For the text-containing cell, return its midpoint in [x, y] coordinate format. 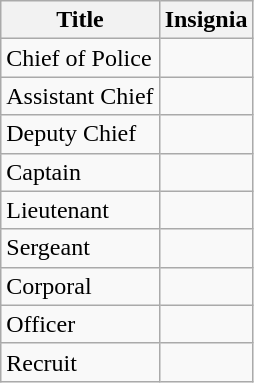
Deputy Chief [80, 134]
Captain [80, 172]
Chief of Police [80, 58]
Title [80, 20]
Officer [80, 324]
Corporal [80, 286]
Lieutenant [80, 210]
Recruit [80, 362]
Insignia [206, 20]
Assistant Chief [80, 96]
Sergeant [80, 248]
